For the text-containing cell, return its midpoint in [X, Y] coordinate format. 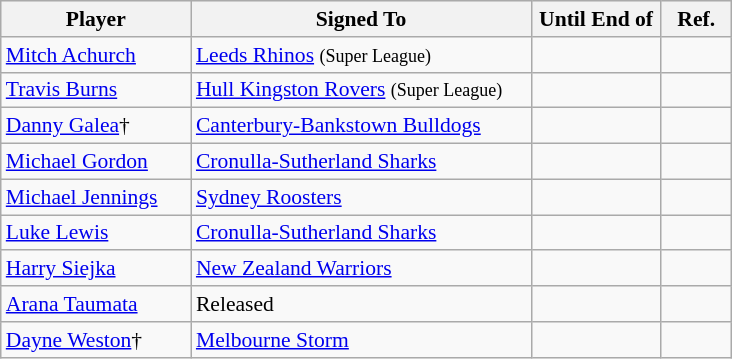
Until End of [596, 19]
Leeds Rhinos (Super League) [361, 55]
Luke Lewis [96, 233]
Danny Galea† [96, 126]
Player [96, 19]
Sydney Roosters [361, 197]
Dayne Weston† [96, 340]
Melbourne Storm [361, 340]
Ref. [696, 19]
Michael Jennings [96, 197]
New Zealand Warriors [361, 269]
Harry Siejka [96, 269]
Travis Burns [96, 90]
Michael Gordon [96, 162]
Hull Kingston Rovers (Super League) [361, 90]
Signed To [361, 19]
Mitch Achurch [96, 55]
Canterbury-Bankstown Bulldogs [361, 126]
Arana Taumata [96, 304]
Released [361, 304]
